Return [X, Y] of the center of cell containing provided text 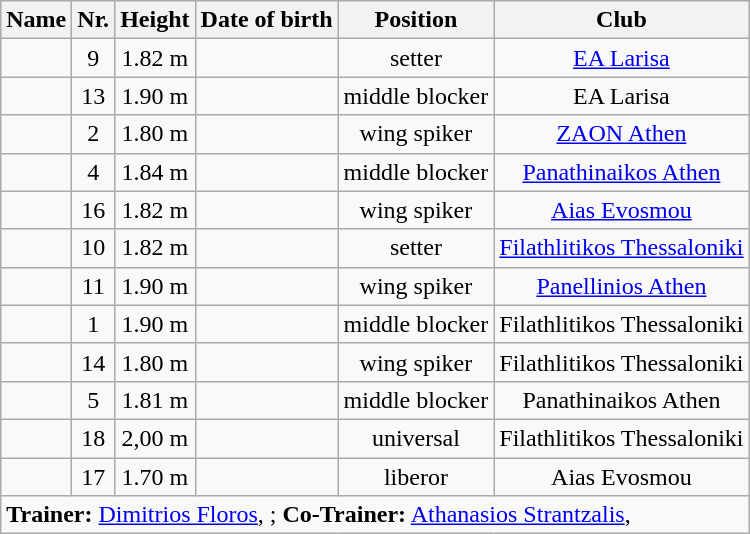
Date of birth [266, 20]
16 [94, 210]
17 [94, 477]
Trainer: Dimitrios Floros, ; Co-Trainer: Athanasios Strantzalis, [375, 515]
Position [416, 20]
1.70 m [155, 477]
liberor [416, 477]
Name [36, 20]
11 [94, 286]
1.81 m [155, 400]
14 [94, 362]
18 [94, 438]
Nr. [94, 20]
Panellinios Athen [622, 286]
1.84 m [155, 172]
1 [94, 324]
9 [94, 58]
universal [416, 438]
13 [94, 96]
2,00 m [155, 438]
2 [94, 134]
Height [155, 20]
4 [94, 172]
5 [94, 400]
Club [622, 20]
10 [94, 248]
ZAON Athen [622, 134]
